Provide the [X, Y] coordinate of the cell's center where the given text is located.  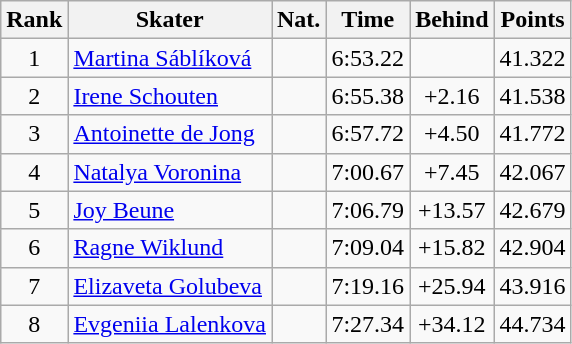
8 [34, 324]
7:00.67 [368, 172]
5 [34, 210]
Ragne Wiklund [170, 248]
7 [34, 286]
Nat. [299, 20]
42.067 [532, 172]
Behind [452, 20]
6:57.72 [368, 134]
7:06.79 [368, 210]
44.734 [532, 324]
4 [34, 172]
Skater [170, 20]
+13.57 [452, 210]
Antoinette de Jong [170, 134]
42.679 [532, 210]
Rank [34, 20]
2 [34, 96]
+4.50 [452, 134]
Points [532, 20]
Martina Sáblíková [170, 58]
41.322 [532, 58]
Evgeniia Lalenkova [170, 324]
1 [34, 58]
+25.94 [452, 286]
7:27.34 [368, 324]
6:53.22 [368, 58]
41.538 [532, 96]
6 [34, 248]
41.772 [532, 134]
3 [34, 134]
43.916 [532, 286]
+2.16 [452, 96]
7:19.16 [368, 286]
42.904 [532, 248]
+7.45 [452, 172]
Joy Beune [170, 210]
Elizaveta Golubeva [170, 286]
Irene Schouten [170, 96]
Natalya Voronina [170, 172]
+34.12 [452, 324]
6:55.38 [368, 96]
7:09.04 [368, 248]
Time [368, 20]
+15.82 [452, 248]
